Capture the cell that displays the provided text and extract its [x, y] central coordinate. 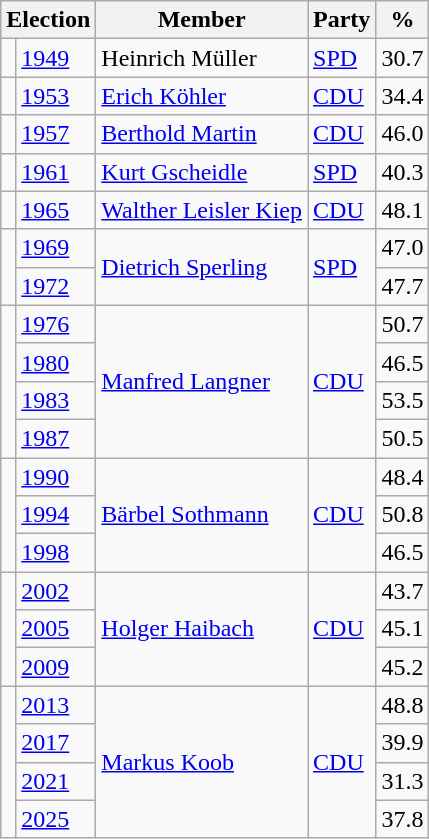
2021 [56, 781]
Heinrich Müller [202, 58]
48.8 [402, 705]
Party [342, 20]
1961 [56, 172]
31.3 [402, 781]
50.8 [402, 515]
1998 [56, 553]
1972 [56, 286]
40.3 [402, 172]
45.2 [402, 667]
1957 [56, 134]
2013 [56, 705]
39.9 [402, 743]
Berthold Martin [202, 134]
1994 [56, 515]
2005 [56, 629]
48.4 [402, 477]
46.0 [402, 134]
Dietrich Sperling [202, 267]
47.0 [402, 248]
48.1 [402, 210]
Erich Köhler [202, 96]
45.1 [402, 629]
Member [202, 20]
1980 [56, 362]
2025 [56, 819]
Manfred Langner [202, 381]
1983 [56, 400]
Markus Koob [202, 762]
53.5 [402, 400]
30.7 [402, 58]
1949 [56, 58]
1987 [56, 438]
Walther Leisler Kiep [202, 210]
50.7 [402, 324]
1965 [56, 210]
1976 [56, 324]
1990 [56, 477]
2009 [56, 667]
37.8 [402, 819]
2002 [56, 591]
Bärbel Sothmann [202, 515]
2017 [56, 743]
43.7 [402, 591]
47.7 [402, 286]
50.5 [402, 438]
1953 [56, 96]
1969 [56, 248]
Election [48, 20]
34.4 [402, 96]
Holger Haibach [202, 629]
% [402, 20]
Kurt Gscheidle [202, 172]
